Extract the [x, y] coordinate from the center of the cell holding the provided text.  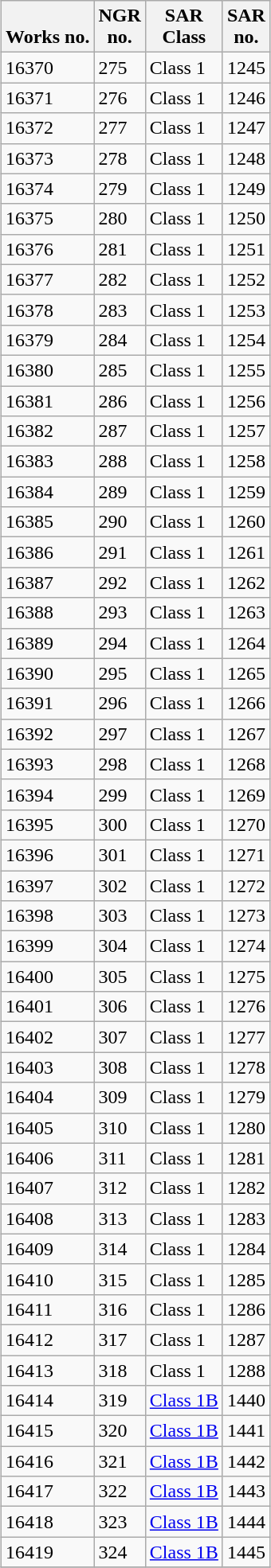
311 [120, 1158]
1251 [245, 249]
16407 [47, 1188]
307 [120, 1037]
16398 [47, 916]
16404 [47, 1098]
305 [120, 977]
1247 [245, 128]
312 [120, 1188]
1252 [245, 279]
308 [120, 1067]
Works no. [47, 27]
1445 [245, 1552]
16412 [47, 1340]
16374 [47, 189]
16399 [47, 946]
1271 [245, 855]
16381 [47, 400]
1266 [245, 704]
1257 [245, 431]
1250 [245, 219]
16406 [47, 1158]
282 [120, 279]
1268 [245, 764]
1275 [245, 977]
16382 [47, 431]
1276 [245, 1007]
16417 [47, 1492]
319 [120, 1401]
287 [120, 431]
1279 [245, 1098]
291 [120, 552]
16395 [47, 825]
292 [120, 583]
16380 [47, 370]
1256 [245, 400]
284 [120, 340]
16384 [47, 492]
298 [120, 764]
313 [120, 1219]
1248 [245, 158]
1253 [245, 310]
318 [120, 1370]
1273 [245, 916]
300 [120, 825]
16385 [47, 522]
16376 [47, 249]
309 [120, 1098]
1269 [245, 794]
299 [120, 794]
16394 [47, 794]
16408 [47, 1219]
16415 [47, 1431]
16386 [47, 552]
1280 [245, 1128]
1287 [245, 1340]
SARno. [245, 27]
1267 [245, 734]
16419 [47, 1552]
16370 [47, 68]
296 [120, 704]
1442 [245, 1461]
16378 [47, 310]
1259 [245, 492]
283 [120, 310]
1284 [245, 1249]
1258 [245, 462]
1444 [245, 1522]
16414 [47, 1401]
1265 [245, 673]
303 [120, 916]
295 [120, 673]
1277 [245, 1037]
16401 [47, 1007]
16400 [47, 977]
277 [120, 128]
1261 [245, 552]
1254 [245, 340]
301 [120, 855]
323 [120, 1522]
16371 [47, 98]
16403 [47, 1067]
285 [120, 370]
1264 [245, 643]
290 [120, 522]
16410 [47, 1279]
NGRno. [120, 27]
1441 [245, 1431]
1286 [245, 1309]
322 [120, 1492]
16405 [47, 1128]
293 [120, 613]
1443 [245, 1492]
275 [120, 68]
16409 [47, 1249]
SARClass [183, 27]
294 [120, 643]
280 [120, 219]
1274 [245, 946]
324 [120, 1552]
304 [120, 946]
1283 [245, 1219]
1285 [245, 1279]
1440 [245, 1401]
1281 [245, 1158]
16372 [47, 128]
276 [120, 98]
16383 [47, 462]
297 [120, 734]
1272 [245, 886]
16391 [47, 704]
1246 [245, 98]
314 [120, 1249]
16393 [47, 764]
1270 [245, 825]
1260 [245, 522]
279 [120, 189]
315 [120, 1279]
16397 [47, 886]
1263 [245, 613]
288 [120, 462]
16418 [47, 1522]
16413 [47, 1370]
16379 [47, 340]
306 [120, 1007]
16390 [47, 673]
16389 [47, 643]
16396 [47, 855]
1288 [245, 1370]
16392 [47, 734]
1245 [245, 68]
16377 [47, 279]
16388 [47, 613]
310 [120, 1128]
16373 [47, 158]
16375 [47, 219]
16402 [47, 1037]
278 [120, 158]
289 [120, 492]
320 [120, 1431]
1278 [245, 1067]
16416 [47, 1461]
16387 [47, 583]
1249 [245, 189]
302 [120, 886]
286 [120, 400]
1282 [245, 1188]
1255 [245, 370]
281 [120, 249]
16411 [47, 1309]
1262 [245, 583]
316 [120, 1309]
317 [120, 1340]
321 [120, 1461]
